Detect which cell encompasses the target text, then output its (X, Y) center coordinate. 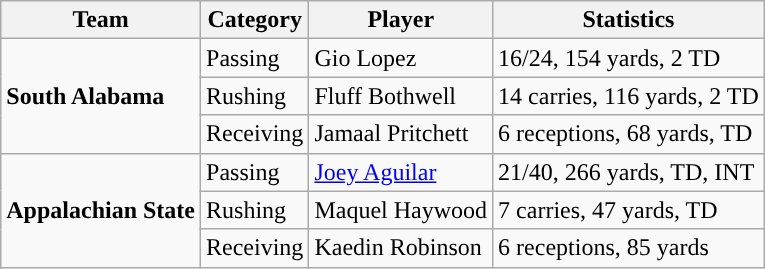
7 carries, 47 yards, TD (629, 210)
21/40, 266 yards, TD, INT (629, 172)
Appalachian State (101, 210)
Joey Aguilar (401, 172)
Team (101, 20)
Fluff Bothwell (401, 96)
14 carries, 116 yards, 2 TD (629, 96)
Player (401, 20)
6 receptions, 85 yards (629, 248)
Kaedin Robinson (401, 248)
Statistics (629, 20)
Maquel Haywood (401, 210)
16/24, 154 yards, 2 TD (629, 58)
Gio Lopez (401, 58)
Jamaal Pritchett (401, 134)
South Alabama (101, 96)
Category (255, 20)
6 receptions, 68 yards, TD (629, 134)
